Return the (X, Y) coordinate for the center point of the cell that contains the specified text.  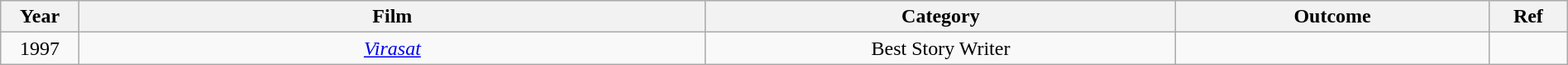
Best Story Writer (940, 48)
Ref (1528, 17)
Virasat (392, 48)
Outcome (1333, 17)
1997 (40, 48)
Year (40, 17)
Film (392, 17)
Category (940, 17)
